Search for the cell housing the specified text and yield its (x, y) center coordinate. 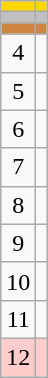
11 (18, 319)
9 (18, 243)
12 (18, 357)
7 (18, 167)
10 (18, 281)
8 (18, 205)
5 (18, 91)
4 (18, 53)
6 (18, 129)
